Find where the given text appears and provide that cell's center as (X, Y) coordinate. 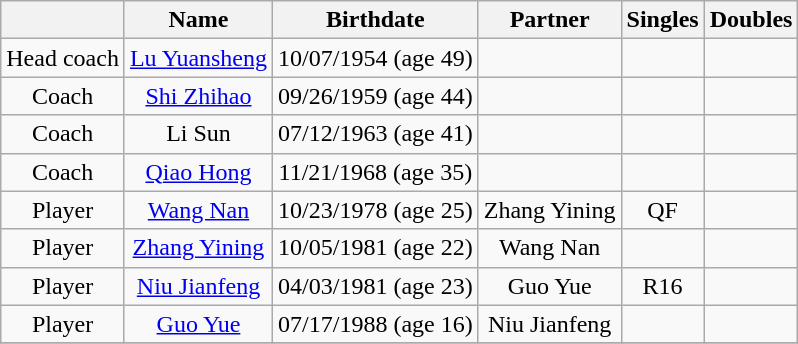
11/21/1968 (age 35) (376, 172)
07/17/1988 (age 16) (376, 324)
07/12/1963 (age 41) (376, 134)
10/05/1981 (age 22) (376, 248)
09/26/1959 (age 44) (376, 96)
R16 (662, 286)
QF (662, 210)
Birthdate (376, 20)
10/23/1978 (age 25) (376, 210)
Shi Zhihao (198, 96)
Doubles (751, 20)
Qiao Hong (198, 172)
Singles (662, 20)
04/03/1981 (age 23) (376, 286)
Lu Yuansheng (198, 58)
Name (198, 20)
Head coach (63, 58)
Li Sun (198, 134)
Partner (550, 20)
10/07/1954 (age 49) (376, 58)
